For the text-containing cell, return its midpoint in (x, y) coordinate format. 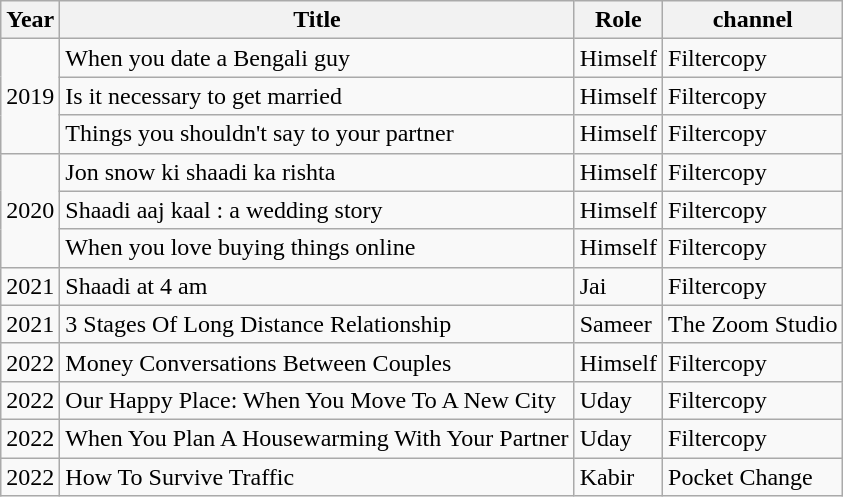
Things you shouldn't say to your partner (317, 134)
Shaadi at 4 am (317, 286)
Title (317, 20)
Is it necessary to get married (317, 96)
Our Happy Place: When You Move To A New City (317, 400)
Jon snow ki shaadi ka rishta (317, 172)
Money Conversations Between Couples (317, 362)
2019 (30, 96)
When you love buying things online (317, 248)
How To Survive Traffic (317, 477)
Year (30, 20)
Jai (618, 286)
channel (753, 20)
Kabir (618, 477)
Role (618, 20)
When you date a Bengali guy (317, 58)
3 Stages Of Long Distance Relationship (317, 324)
Shaadi aaj kaal : a wedding story (317, 210)
The Zoom Studio (753, 324)
Pocket Change (753, 477)
Sameer (618, 324)
2020 (30, 210)
When You Plan A Housewarming With Your Partner (317, 438)
